Find where the given text appears and provide that cell's center as (X, Y) coordinate. 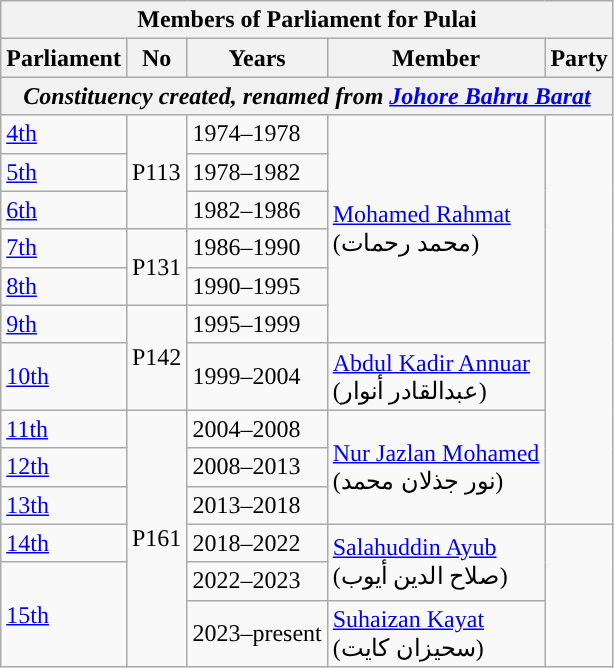
6th (64, 210)
2008–2013 (257, 467)
P142 (156, 358)
11th (64, 429)
2022–2023 (257, 581)
Abdul Kadir Annuar (عبدالقادر أنوار) (436, 376)
P161 (156, 538)
14th (64, 543)
1995–1999 (257, 324)
7th (64, 248)
2023–present (257, 634)
1990–1995 (257, 286)
1986–1990 (257, 248)
9th (64, 324)
Years (257, 58)
4th (64, 134)
Constituency created, renamed from Johore Bahru Barat (308, 96)
2004–2008 (257, 429)
1978–1982 (257, 172)
P113 (156, 172)
Mohamed Rahmat (محمد رحمات) (436, 229)
1999–2004 (257, 376)
13th (64, 505)
2018–2022 (257, 543)
10th (64, 376)
P131 (156, 267)
Members of Parliament for Pulai (308, 20)
Parliament (64, 58)
2013–2018 (257, 505)
Nur Jazlan Mohamed (نور جذلان محمد) (436, 467)
15th (64, 614)
1974–1978 (257, 134)
Suhaizan Kayat (سحيزان كايت) (436, 634)
Party (579, 58)
Salahuddin Ayub (صلاح الدين أيوب‎) (436, 562)
No (156, 58)
12th (64, 467)
Member (436, 58)
1982–1986 (257, 210)
8th (64, 286)
5th (64, 172)
